Return the (x, y) coordinate for the center point of the cell that contains the specified text.  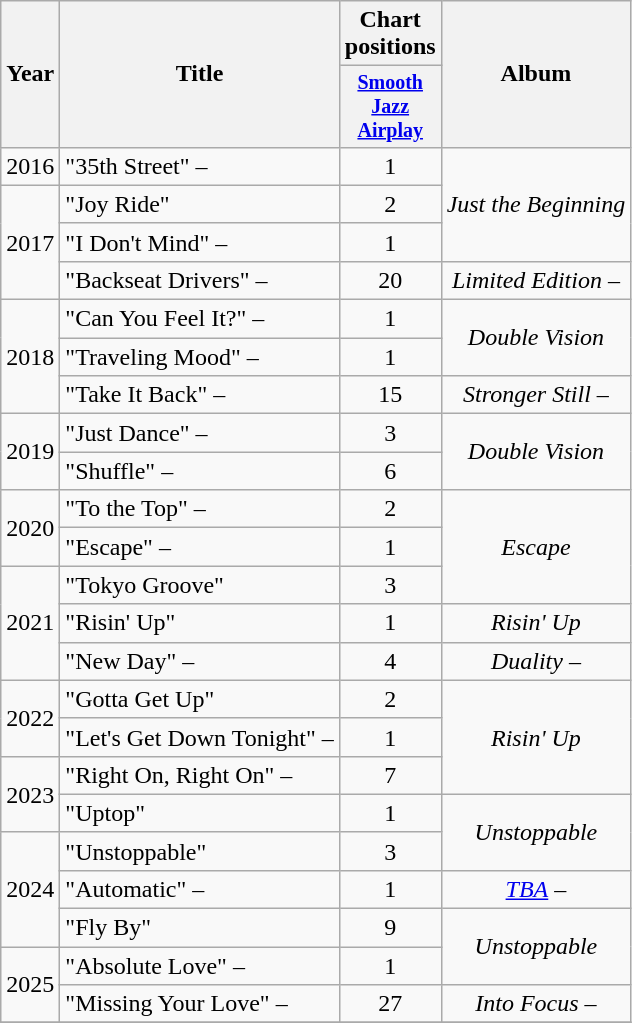
4 (390, 661)
"Escape" – (200, 547)
"Fly By" (200, 928)
20 (390, 280)
"Just Dance" – (200, 433)
"Let's Get Down Tonight" – (200, 737)
6 (390, 471)
"Can You Feel It?" – (200, 319)
2025 (30, 985)
Escape (536, 547)
Duality – (536, 661)
"Right On, Right On" – (200, 775)
"Unstoppable" (200, 851)
Limited Edition – (536, 280)
27 (390, 1004)
"Absolute Love" – (200, 966)
7 (390, 775)
2021 (30, 623)
Album (536, 74)
9 (390, 928)
2024 (30, 889)
"Uptop" (200, 813)
"Tokyo Groove" (200, 585)
"Automatic" – (200, 889)
Smooth JazzAirplay (390, 106)
2022 (30, 718)
"Gotta Get Up" (200, 699)
"Risin' Up" (200, 623)
Year (30, 74)
"Traveling Mood" – (200, 357)
Chart positions (390, 34)
2017 (30, 242)
"Missing Your Love" – (200, 1004)
"To the Top" – (200, 509)
"Backseat Drivers" – (200, 280)
2016 (30, 166)
"New Day" – (200, 661)
2018 (30, 357)
"Take It Back" – (200, 395)
Just the Beginning (536, 204)
"Shuffle" – (200, 471)
15 (390, 395)
TBA – (536, 889)
"Joy Ride" (200, 204)
Stronger Still – (536, 395)
Title (200, 74)
2023 (30, 794)
Into Focus – (536, 1004)
"I Don't Mind" – (200, 242)
2020 (30, 528)
2019 (30, 452)
"35th Street" – (200, 166)
